Identify which cell holds the provided text, then report its (X, Y) central coordinate. 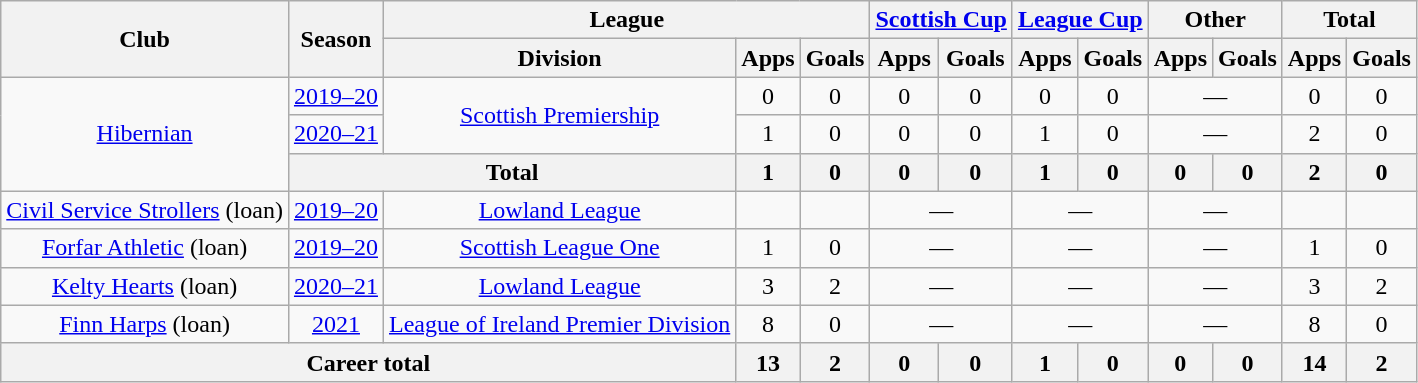
2021 (336, 324)
13 (768, 362)
Club (145, 39)
Finn Harps (loan) (145, 324)
Career total (368, 362)
Forfar Athletic (loan) (145, 248)
Scottish League One (559, 248)
Season (336, 39)
Kelty Hearts (loan) (145, 286)
League of Ireland Premier Division (559, 324)
League Cup (1080, 20)
14 (1314, 362)
Scottish Cup (941, 20)
League (626, 20)
Scottish Premiership (559, 115)
Civil Service Strollers (loan) (145, 210)
Other (1215, 20)
Hibernian (145, 134)
Division (559, 58)
